Detect which cell encompasses the target text, then output its [X, Y] center coordinate. 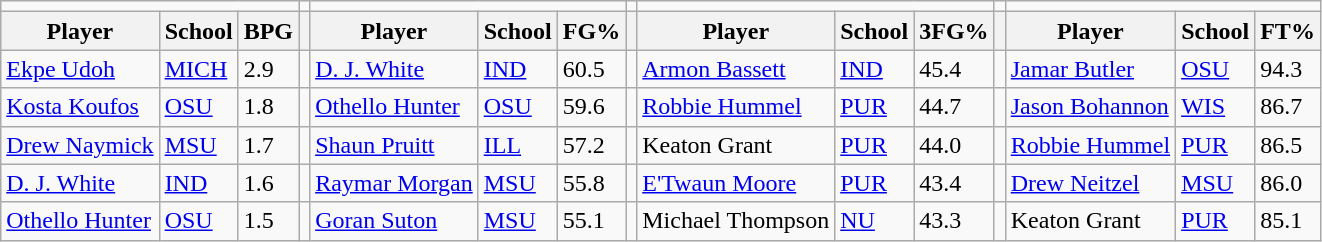
Goran Suton [394, 221]
1.6 [268, 183]
Ekpe Udoh [80, 69]
NU [874, 221]
86.7 [1288, 107]
45.4 [954, 69]
Raymar Morgan [394, 183]
FT% [1288, 31]
59.6 [591, 107]
94.3 [1288, 69]
1.5 [268, 221]
85.1 [1288, 221]
ILL [518, 145]
86.5 [1288, 145]
60.5 [591, 69]
Armon Bassett [736, 69]
E'Twaun Moore [736, 183]
2.9 [268, 69]
43.4 [954, 183]
BPG [268, 31]
1.8 [268, 107]
WIS [1216, 107]
44.7 [954, 107]
Jamar Butler [1090, 69]
Jason Bohannon [1090, 107]
43.3 [954, 221]
55.1 [591, 221]
55.8 [591, 183]
3FG% [954, 31]
Drew Neitzel [1090, 183]
Michael Thompson [736, 221]
86.0 [1288, 183]
Shaun Pruitt [394, 145]
44.0 [954, 145]
FG% [591, 31]
Drew Naymick [80, 145]
57.2 [591, 145]
MICH [198, 69]
1.7 [268, 145]
Kosta Koufos [80, 107]
